Output the [X, Y] coordinate of the center of the cell containing the given text.  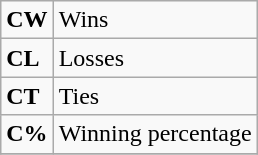
CW [27, 20]
CL [27, 58]
Ties [155, 96]
Wins [155, 20]
Losses [155, 58]
Winning percentage [155, 134]
C% [27, 134]
CT [27, 96]
